Scan for the cell matching the given text and deliver its (x, y) coordinate at center. 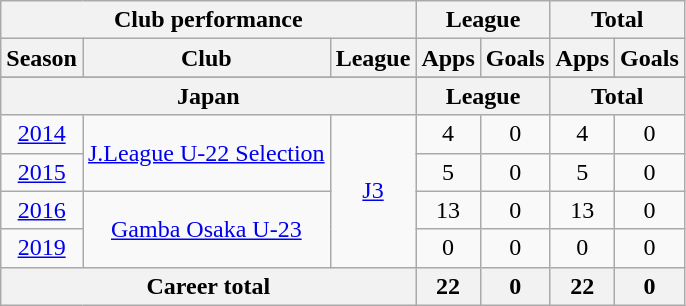
Japan (208, 96)
2019 (42, 248)
2014 (42, 134)
J3 (373, 191)
Season (42, 58)
Career total (208, 286)
2015 (42, 172)
Club performance (208, 20)
J.League U-22 Selection (206, 153)
2016 (42, 210)
Gamba Osaka U-23 (206, 229)
Club (206, 58)
